Search for the cell housing the specified text and yield its (x, y) center coordinate. 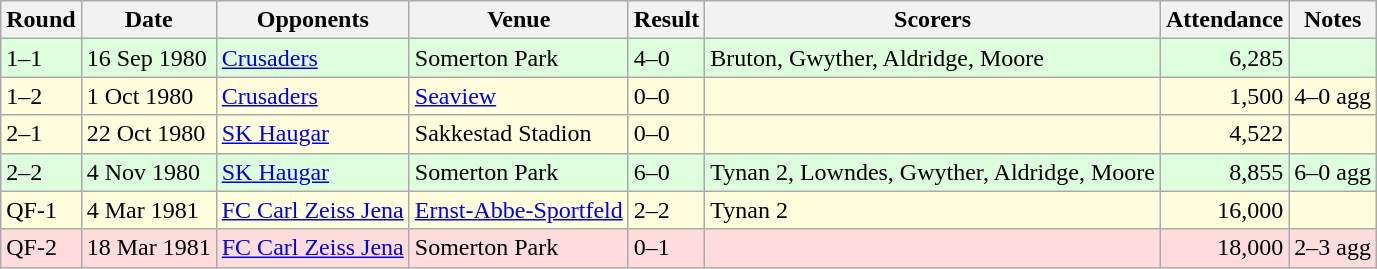
Result (666, 20)
Bruton, Gwyther, Aldridge, Moore (933, 58)
6–0 agg (1333, 172)
0–1 (666, 248)
Scorers (933, 20)
6,285 (1224, 58)
Round (41, 20)
1–2 (41, 96)
1–1 (41, 58)
18 Mar 1981 (148, 248)
18,000 (1224, 248)
Tynan 2 (933, 210)
2–1 (41, 134)
16,000 (1224, 210)
6–0 (666, 172)
16 Sep 1980 (148, 58)
2–3 agg (1333, 248)
Date (148, 20)
4 Mar 1981 (148, 210)
8,855 (1224, 172)
Opponents (312, 20)
Ernst-Abbe-Sportfeld (518, 210)
Venue (518, 20)
1,500 (1224, 96)
4–0 (666, 58)
4 Nov 1980 (148, 172)
Notes (1333, 20)
QF-2 (41, 248)
4,522 (1224, 134)
Sakkestad Stadion (518, 134)
Attendance (1224, 20)
4–0 agg (1333, 96)
Seaview (518, 96)
QF-1 (41, 210)
1 Oct 1980 (148, 96)
22 Oct 1980 (148, 134)
Tynan 2, Lowndes, Gwyther, Aldridge, Moore (933, 172)
